Return the [X, Y] coordinate for the center point of the cell that contains the specified text.  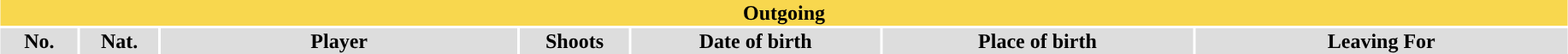
No. [39, 41]
Date of birth [755, 41]
Shoots [575, 41]
Player [339, 41]
Outgoing [783, 13]
Leaving For [1382, 41]
Nat. [120, 41]
Place of birth [1038, 41]
